Capture the cell that displays the provided text and extract its (x, y) central coordinate. 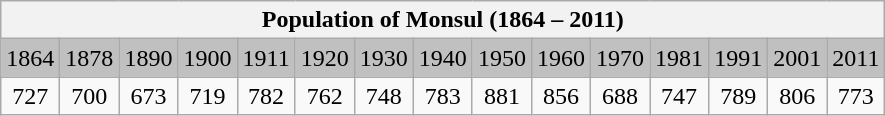
1890 (148, 58)
1960 (560, 58)
1920 (324, 58)
673 (148, 96)
688 (620, 96)
Population of Monsul (1864 – 2011) (443, 20)
1911 (266, 58)
1991 (738, 58)
806 (798, 96)
1940 (442, 58)
762 (324, 96)
856 (560, 96)
2001 (798, 58)
747 (680, 96)
727 (30, 96)
700 (90, 96)
748 (384, 96)
1864 (30, 58)
881 (502, 96)
783 (442, 96)
1878 (90, 58)
1930 (384, 58)
1970 (620, 58)
1950 (502, 58)
773 (856, 96)
1900 (208, 58)
2011 (856, 58)
719 (208, 96)
782 (266, 96)
789 (738, 96)
1981 (680, 58)
